Extract the [x, y] coordinate from the center of the cell holding the provided text.  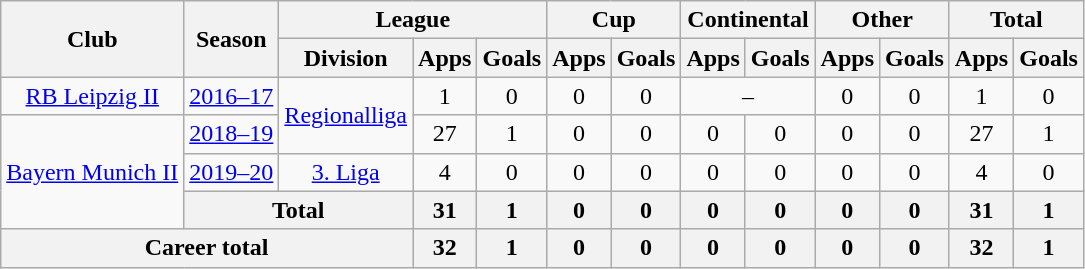
3. Liga [346, 172]
Regionalliga [346, 115]
League [413, 20]
Season [232, 39]
2018–19 [232, 134]
RB Leipzig II [92, 96]
Bayern Munich II [92, 172]
Continental [748, 20]
Club [92, 39]
2019–20 [232, 172]
Division [346, 58]
Career total [207, 248]
Other [882, 20]
– [748, 96]
2016–17 [232, 96]
Cup [614, 20]
